Find where the given text appears and provide that cell's center as [X, Y] coordinate. 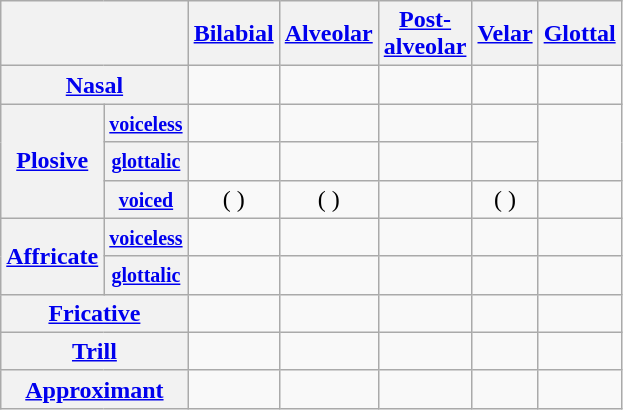
Plosive [52, 161]
Alveolar [328, 34]
Nasal [94, 85]
Bilabial [234, 34]
Fricative [94, 313]
Trill [94, 351]
Affricate [52, 256]
Velar [505, 34]
Approximant [94, 389]
Glottal [580, 34]
voiced [146, 199]
Post-alveolar [425, 34]
